Find where the given text appears and provide that cell's center as [x, y] coordinate. 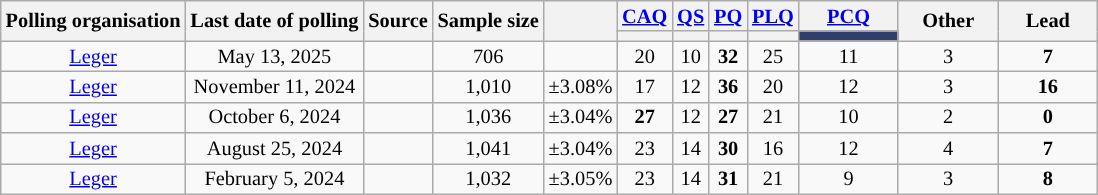
QS [690, 16]
1,036 [488, 118]
25 [773, 56]
32 [728, 56]
11 [849, 56]
CAQ [644, 16]
±3.05% [581, 178]
±3.08% [581, 86]
36 [728, 86]
Sample size [488, 20]
PCQ [849, 16]
PLQ [773, 16]
PQ [728, 16]
May 13, 2025 [274, 56]
August 25, 2024 [274, 148]
Source [398, 20]
Last date of polling [274, 20]
Lead [1048, 20]
Polling organisation [94, 20]
February 5, 2024 [274, 178]
November 11, 2024 [274, 86]
October 6, 2024 [274, 118]
17 [644, 86]
706 [488, 56]
8 [1048, 178]
1,041 [488, 148]
31 [728, 178]
1,010 [488, 86]
9 [849, 178]
4 [948, 148]
30 [728, 148]
1,032 [488, 178]
0 [1048, 118]
2 [948, 118]
Other [948, 20]
